Extract the [x, y] coordinate from the center of the cell holding the provided text.  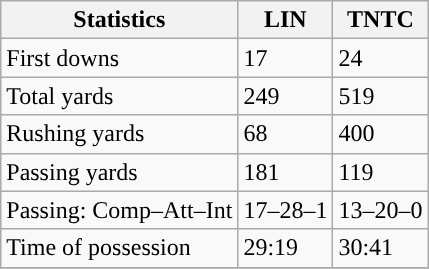
24 [380, 58]
519 [380, 96]
68 [286, 134]
Time of possession [120, 248]
Statistics [120, 20]
17 [286, 58]
181 [286, 172]
Total yards [120, 96]
13–20–0 [380, 210]
Passing yards [120, 172]
400 [380, 134]
29:19 [286, 248]
17–28–1 [286, 210]
First downs [120, 58]
249 [286, 96]
30:41 [380, 248]
Rushing yards [120, 134]
Passing: Comp–Att–Int [120, 210]
TNTC [380, 20]
119 [380, 172]
LIN [286, 20]
